Return (X, Y) of the center of cell containing provided text 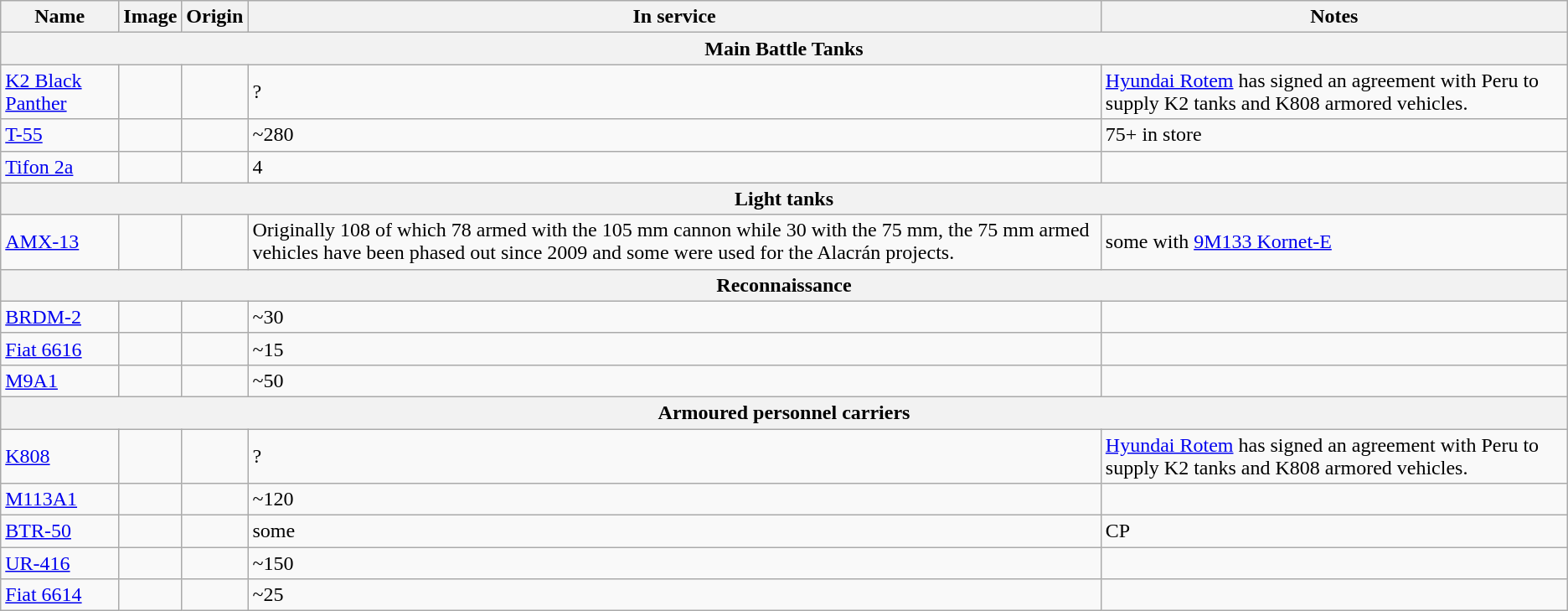
K2 Black Panther (60, 92)
CP (1333, 531)
BTR-50 (60, 531)
Armoured personnel carriers (784, 412)
~30 (674, 317)
Reconnaissance (784, 285)
~120 (674, 500)
Fiat 6614 (60, 595)
~50 (674, 381)
Notes (1333, 17)
In service (674, 17)
BRDM-2 (60, 317)
Name (60, 17)
4 (674, 167)
K808 (60, 456)
~280 (674, 135)
~15 (674, 349)
75+ in store (1333, 135)
some (674, 531)
Image (151, 17)
M9A1 (60, 381)
M113A1 (60, 500)
T-55 (60, 135)
Tifon 2a (60, 167)
~25 (674, 595)
UR-416 (60, 563)
Fiat 6616 (60, 349)
Origin (214, 17)
AMX-13 (60, 241)
Light tanks (784, 199)
some with 9M133 Kornet-E (1333, 241)
Main Battle Tanks (784, 49)
~150 (674, 563)
